Extract the (x, y) coordinate from the center of the cell holding the provided text.  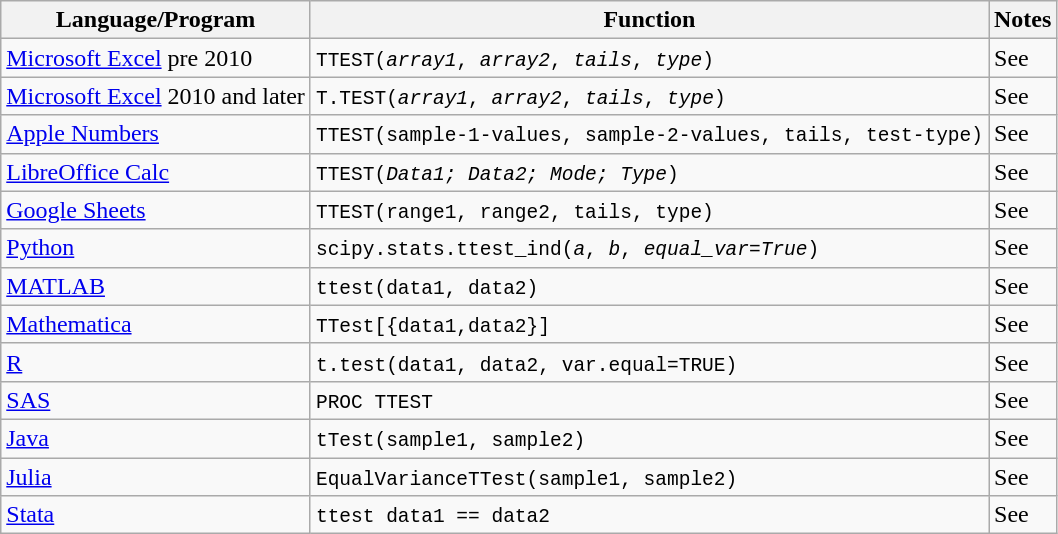
MATLAB (156, 286)
tTest(sample1, sample2) (649, 438)
ttest(data1, data2) (649, 286)
TTEST(sample-1-values, sample-2-values, tails, test-type) (649, 134)
Google Sheets (156, 210)
ttest data1 == data2 (649, 515)
SAS (156, 400)
EqualVarianceTTest(sample1, sample2) (649, 477)
Java (156, 438)
TTEST(array1, array2, tails, type) (649, 58)
Microsoft Excel pre 2010 (156, 58)
Language/Program (156, 20)
LibreOffice Calc (156, 172)
t.test(data1, data2, var.equal=TRUE) (649, 362)
Python (156, 248)
Microsoft Excel 2010 and later (156, 96)
T.TEST(array1, array2, tails, type) (649, 96)
Stata (156, 515)
Julia (156, 477)
Function (649, 20)
TTEST(Data1; Data2; Mode; Type) (649, 172)
Notes (1022, 20)
scipy.stats.ttest_ind(a, b, equal_var=True) (649, 248)
TTest[{data1,data2}] (649, 324)
Apple Numbers (156, 134)
TTEST(range1, range2, tails, type) (649, 210)
PROC TTEST (649, 400)
R (156, 362)
Mathematica (156, 324)
